From the cell containing the given text, extract its center point as (X, Y) coordinate. 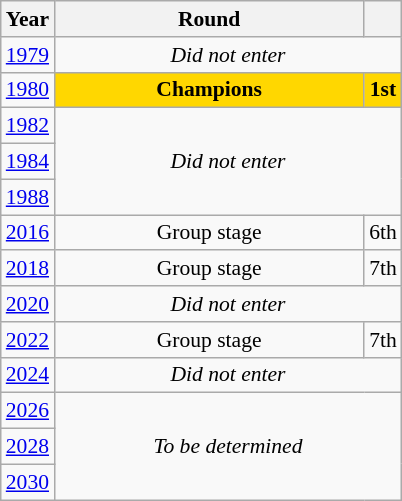
To be determined (228, 446)
Year (28, 19)
2022 (28, 340)
1980 (28, 90)
1st (383, 90)
2028 (28, 447)
1979 (28, 55)
2018 (28, 269)
1984 (28, 162)
2030 (28, 482)
2024 (28, 375)
2020 (28, 304)
Round (209, 19)
1982 (28, 126)
2016 (28, 233)
2026 (28, 411)
Champions (209, 90)
1988 (28, 197)
6th (383, 233)
